Search for the cell housing the specified text and yield its (X, Y) center coordinate. 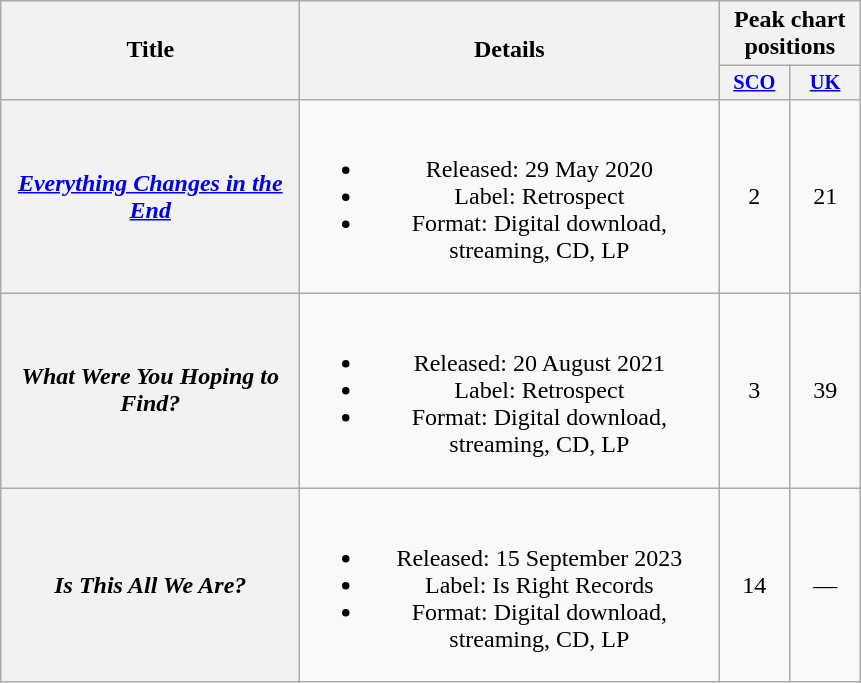
Is This All We Are? (150, 585)
UK (826, 83)
3 (754, 391)
Released: 15 September 2023Label: Is Right RecordsFormat: Digital download, streaming, CD, LP (510, 585)
Everything Changes in the End (150, 196)
Title (150, 50)
21 (826, 196)
What Were You Hoping to Find? (150, 391)
Peak chart positions (790, 34)
Released: 20 August 2021Label: RetrospectFormat: Digital download, streaming, CD, LP (510, 391)
Released: 29 May 2020Label: RetrospectFormat: Digital download, streaming, CD, LP (510, 196)
Details (510, 50)
2 (754, 196)
14 (754, 585)
SCO (754, 83)
39 (826, 391)
— (826, 585)
